Return [X, Y] of the center of cell containing provided text 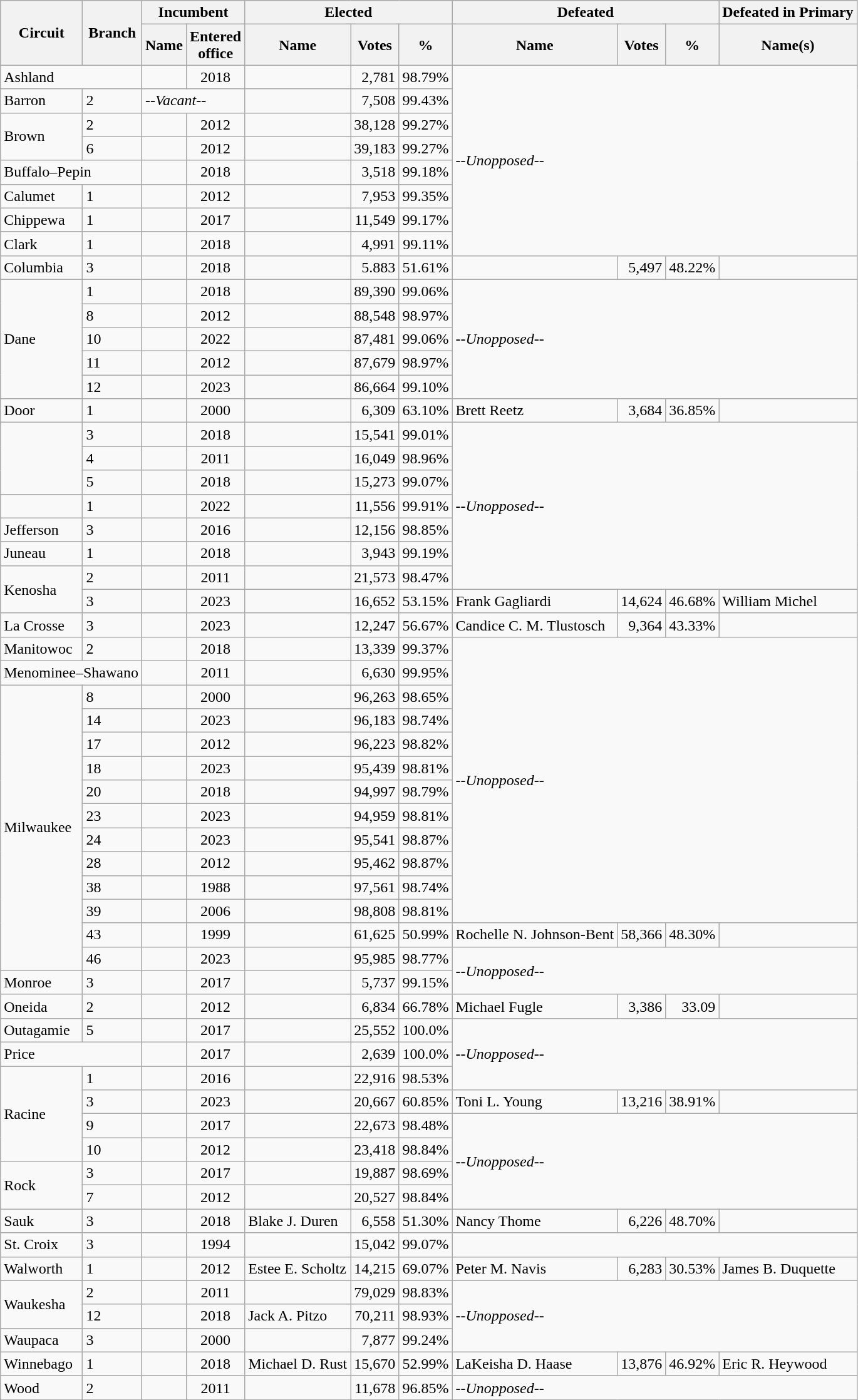
99.15% [426, 982]
99.18% [426, 172]
88,548 [375, 315]
3,943 [375, 553]
2006 [215, 911]
69.07% [426, 1269]
99.11% [426, 244]
18 [113, 768]
Eric R. Heywood [788, 1364]
12,156 [375, 530]
Candice C. M. Tlustosch [535, 625]
Incumbent [193, 13]
16,652 [375, 601]
Frank Gagliardi [535, 601]
98.82% [426, 744]
Sauk [41, 1221]
48.22% [693, 267]
86,664 [375, 387]
99.24% [426, 1340]
98.93% [426, 1316]
Nancy Thome [535, 1221]
28 [113, 863]
98.77% [426, 959]
7 [113, 1197]
95,985 [375, 959]
15,273 [375, 482]
24 [113, 840]
Ashland [71, 77]
Defeated [586, 13]
11,549 [375, 220]
Waupaca [41, 1340]
7,877 [375, 1340]
Outagamie [41, 1030]
1994 [215, 1245]
56.67% [426, 625]
46 [113, 959]
Chippewa [41, 220]
Waukesha [41, 1304]
99.01% [426, 435]
5.883 [375, 267]
97,561 [375, 887]
99.91% [426, 506]
5,737 [375, 982]
98.96% [426, 458]
Branch [113, 33]
16,049 [375, 458]
98.65% [426, 697]
2,639 [375, 1054]
87,481 [375, 339]
46.68% [693, 601]
4,991 [375, 244]
15,670 [375, 1364]
5,497 [641, 267]
6,834 [375, 1006]
7,953 [375, 196]
50.99% [426, 935]
6,283 [641, 1269]
22,673 [375, 1126]
20,667 [375, 1102]
87,679 [375, 363]
Milwaukee [41, 828]
96,183 [375, 721]
1988 [215, 887]
12,247 [375, 625]
79,029 [375, 1292]
63.10% [426, 411]
98.83% [426, 1292]
Peter M. Navis [535, 1269]
96,263 [375, 697]
52.99% [426, 1364]
Toni L. Young [535, 1102]
15,042 [375, 1245]
66.78% [426, 1006]
Brett Reetz [535, 411]
36.85% [693, 411]
6,630 [375, 672]
95,541 [375, 840]
Rock [41, 1185]
98.85% [426, 530]
43 [113, 935]
25,552 [375, 1030]
46.92% [693, 1364]
96.85% [426, 1387]
3,684 [641, 411]
19,887 [375, 1173]
13,216 [641, 1102]
Door [41, 411]
30.53% [693, 1269]
99.95% [426, 672]
Dane [41, 339]
96,223 [375, 744]
Jack A. Pitzo [298, 1316]
Name(s) [788, 45]
Rochelle N. Johnson-Bent [535, 935]
St. Croix [41, 1245]
11,678 [375, 1387]
9 [113, 1126]
La Crosse [41, 625]
--Vacant-- [193, 101]
Winnebago [41, 1364]
Jefferson [41, 530]
Michael Fugle [535, 1006]
94,997 [375, 792]
99.43% [426, 101]
13,339 [375, 649]
Racine [41, 1113]
60.85% [426, 1102]
Price [71, 1054]
15,541 [375, 435]
14,215 [375, 1269]
14,624 [641, 601]
Enteredoffice [215, 45]
58,366 [641, 935]
48.30% [693, 935]
Elected [348, 13]
William Michel [788, 601]
70,211 [375, 1316]
1999 [215, 935]
20 [113, 792]
98.48% [426, 1126]
98.47% [426, 577]
14 [113, 721]
39,183 [375, 148]
6,309 [375, 411]
89,390 [375, 291]
9,364 [641, 625]
6,558 [375, 1221]
13,876 [641, 1364]
99.17% [426, 220]
Buffalo–Pepin [71, 172]
Manitowoc [41, 649]
11 [113, 363]
Michael D. Rust [298, 1364]
95,439 [375, 768]
61,625 [375, 935]
38,128 [375, 125]
98.69% [426, 1173]
99.10% [426, 387]
23 [113, 816]
Estee E. Scholtz [298, 1269]
98,808 [375, 911]
23,418 [375, 1150]
11,556 [375, 506]
3,518 [375, 172]
2,781 [375, 77]
53.15% [426, 601]
Monroe [41, 982]
99.37% [426, 649]
4 [113, 458]
Oneida [41, 1006]
99.19% [426, 553]
Brown [41, 136]
20,527 [375, 1197]
Blake J. Duren [298, 1221]
38.91% [693, 1102]
33.09 [693, 1006]
James B. Duquette [788, 1269]
98.53% [426, 1078]
Juneau [41, 553]
6,226 [641, 1221]
51.30% [426, 1221]
51.61% [426, 267]
Menominee–Shawano [71, 672]
Clark [41, 244]
Calumet [41, 196]
Wood [41, 1387]
17 [113, 744]
22,916 [375, 1078]
Columbia [41, 267]
Barron [41, 101]
Defeated in Primary [788, 13]
99.35% [426, 196]
LaKeisha D. Haase [535, 1364]
21,573 [375, 577]
38 [113, 887]
3,386 [641, 1006]
Walworth [41, 1269]
39 [113, 911]
43.33% [693, 625]
Circuit [41, 33]
95,462 [375, 863]
6 [113, 148]
Kenosha [41, 589]
7,508 [375, 101]
48.70% [693, 1221]
94,959 [375, 816]
